Return the [x, y] coordinate for the center point of the cell that contains the specified text.  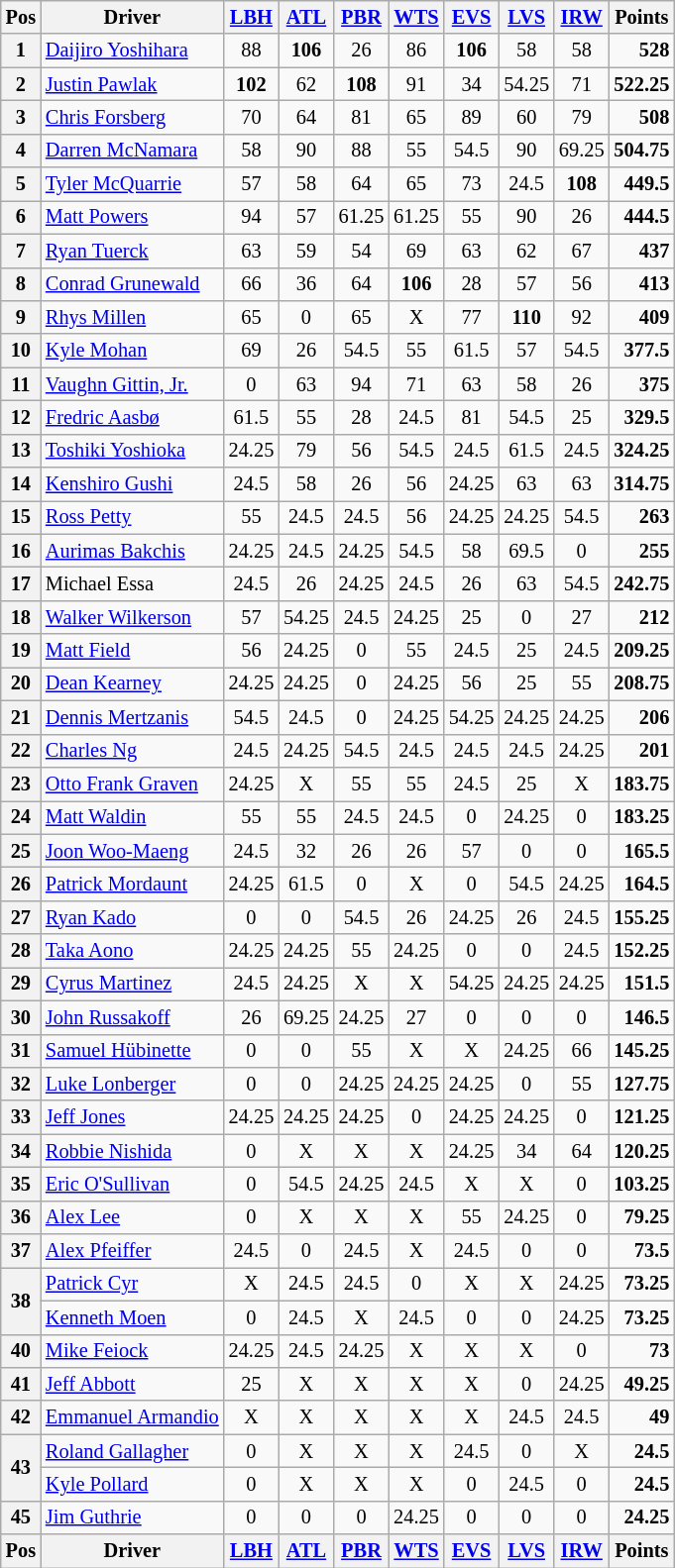
Daijiro Yoshihara [133, 51]
Joon Woo-Maeng [133, 851]
Chris Forsberg [133, 117]
Michael Essa [133, 583]
10 [21, 351]
145.25 [641, 1051]
Matt Powers [133, 217]
155.25 [641, 917]
121.25 [641, 1117]
Cyrus Martinez [133, 984]
Alex Lee [133, 1217]
Conrad Grunewald [133, 284]
Emmanuel Armandio [133, 1417]
528 [641, 51]
41 [21, 1384]
Toshiki Yoshioka [133, 451]
449.5 [641, 184]
Ryan Tuerck [133, 251]
38 [21, 1300]
7 [21, 251]
13 [21, 451]
329.5 [641, 417]
Kenshiro Gushi [133, 484]
Kyle Pollard [133, 1484]
444.5 [641, 217]
3 [21, 117]
Walker Wilkerson [133, 617]
29 [21, 984]
33 [21, 1117]
24 [21, 817]
Dennis Mertzanis [133, 717]
Darren McNamara [133, 151]
89 [472, 117]
77 [472, 317]
14 [21, 484]
16 [21, 551]
49.25 [641, 1384]
103.25 [641, 1184]
Mike Feiock [133, 1351]
212 [641, 617]
23 [21, 784]
Patrick Mordaunt [133, 884]
1 [21, 51]
Fredric Aasbø [133, 417]
151.5 [641, 984]
Otto Frank Graven [133, 784]
164.5 [641, 884]
377.5 [641, 351]
Luke Lonberger [133, 1084]
Matt Field [133, 651]
Jeff Abbott [133, 1384]
146.5 [641, 1017]
Patrick Cyr [133, 1284]
255 [641, 551]
8 [21, 284]
20 [21, 683]
69.5 [526, 551]
Ryan Kado [133, 917]
504.75 [641, 151]
5 [21, 184]
12 [21, 417]
31 [21, 1051]
6 [21, 217]
Roland Gallagher [133, 1451]
86 [416, 51]
11 [21, 384]
Eric O'Sullivan [133, 1184]
183.75 [641, 784]
209.25 [641, 651]
102 [252, 84]
120.25 [641, 1151]
263 [641, 517]
Jim Guthrie [133, 1517]
37 [21, 1251]
67 [582, 251]
91 [416, 84]
Rhys Millen [133, 317]
Kenneth Moen [133, 1317]
Samuel Hübinette [133, 1051]
70 [252, 117]
59 [306, 251]
127.75 [641, 1084]
Matt Waldin [133, 817]
508 [641, 117]
314.75 [641, 484]
183.25 [641, 817]
Justin Pawlak [133, 84]
42 [21, 1417]
79.25 [641, 1217]
242.75 [641, 583]
2 [21, 84]
Vaughn Gittin, Jr. [133, 384]
110 [526, 317]
201 [641, 751]
Tyler McQuarrie [133, 184]
Taka Aono [133, 951]
Robbie Nishida [133, 1151]
208.75 [641, 683]
413 [641, 284]
324.25 [641, 451]
Charles Ng [133, 751]
Kyle Mohan [133, 351]
22 [21, 751]
45 [21, 1517]
60 [526, 117]
Aurimas Bakchis [133, 551]
375 [641, 384]
17 [21, 583]
Dean Kearney [133, 683]
437 [641, 251]
49 [641, 1417]
21 [21, 717]
15 [21, 517]
30 [21, 1017]
43 [21, 1468]
206 [641, 717]
9 [21, 317]
18 [21, 617]
4 [21, 151]
522.25 [641, 84]
409 [641, 317]
Alex Pfeiffer [133, 1251]
John Russakoff [133, 1017]
Jeff Jones [133, 1117]
73.5 [641, 1251]
92 [582, 317]
152.25 [641, 951]
Ross Petty [133, 517]
54 [362, 251]
165.5 [641, 851]
40 [21, 1351]
19 [21, 651]
35 [21, 1184]
